Return the [X, Y] coordinate for the center point of the cell that contains the specified text.  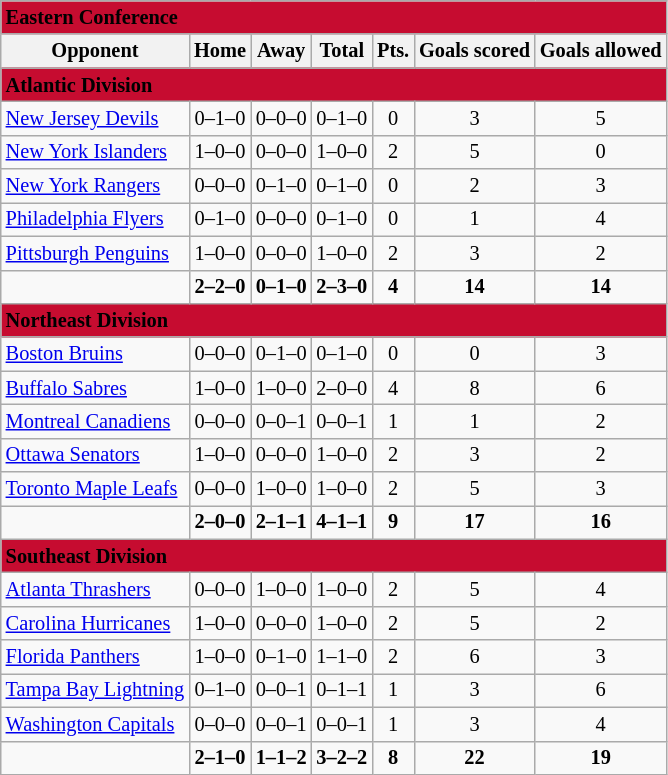
2–3–0 [342, 287]
Pts. [393, 51]
Home [220, 51]
Toronto Maple Leafs [95, 489]
Washington Capitals [95, 724]
1–1–2 [282, 758]
Carolina Hurricanes [95, 623]
22 [474, 758]
Florida Panthers [95, 657]
9 [393, 522]
Northeast Division [334, 320]
Southeast Division [334, 556]
16 [600, 522]
Total [342, 51]
19 [600, 758]
2–1–1 [282, 522]
Goals allowed [600, 51]
4–1–1 [342, 522]
1–1–0 [342, 657]
Ottawa Senators [95, 455]
2–2–0 [220, 287]
New York Islanders [95, 152]
Goals scored [474, 51]
Away [282, 51]
Boston Bruins [95, 354]
3–2–2 [342, 758]
Atlantic Division [334, 85]
0–1–1 [342, 690]
Buffalo Sabres [95, 388]
Eastern Conference [334, 17]
New York Rangers [95, 186]
Philadelphia Flyers [95, 219]
Pittsburgh Penguins [95, 253]
Tampa Bay Lightning [95, 690]
17 [474, 522]
Opponent [95, 51]
New Jersey Devils [95, 118]
Atlanta Thrashers [95, 589]
Montreal Canadiens [95, 421]
2–1–0 [220, 758]
